Locate the cell with the specified text and output its [X, Y] center coordinate. 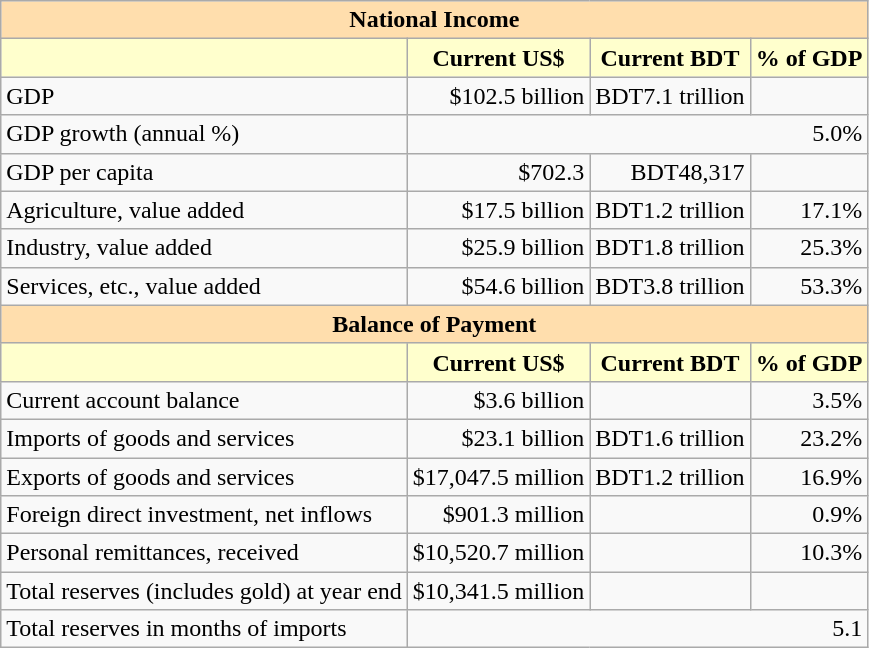
GDP growth (annual %) [204, 134]
$3.6 billion [498, 400]
53.3% [809, 286]
BDT3.8 trillion [670, 286]
0.9% [809, 515]
16.9% [809, 477]
17.1% [809, 210]
GDP [204, 96]
Total reserves (includes gold) at year end [204, 591]
Imports of goods and services [204, 438]
$23.1 billion [498, 438]
3.5% [809, 400]
$102.5 billion [498, 96]
25.3% [809, 248]
Balance of Payment [434, 324]
10.3% [809, 553]
$54.6 billion [498, 286]
5.0% [638, 134]
Services, etc., value added [204, 286]
$17.5 billion [498, 210]
$10,341.5 million [498, 591]
BDT1.6 trillion [670, 438]
Foreign direct investment, net inflows [204, 515]
Exports of goods and services [204, 477]
National Income [434, 20]
$702.3 [498, 172]
$25.9 billion [498, 248]
23.2% [809, 438]
Personal remittances, received [204, 553]
$901.3 million [498, 515]
BDT1.8 trillion [670, 248]
Total reserves in months of imports [204, 629]
BDT7.1 trillion [670, 96]
5.1 [638, 629]
Current account balance [204, 400]
$17,047.5 million [498, 477]
$10,520.7 million [498, 553]
GDP per capita [204, 172]
BDT48,317 [670, 172]
Agriculture, value added [204, 210]
Industry, value added [204, 248]
